Capture the cell that displays the provided text and extract its [X, Y] central coordinate. 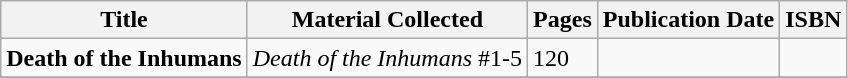
Title [124, 20]
120 [563, 58]
Publication Date [688, 20]
Material Collected [387, 20]
Death of the Inhumans [124, 58]
ISBN [814, 20]
Pages [563, 20]
Death of the Inhumans #1-5 [387, 58]
